Output the (x, y) coordinate of the center of the cell containing the given text.  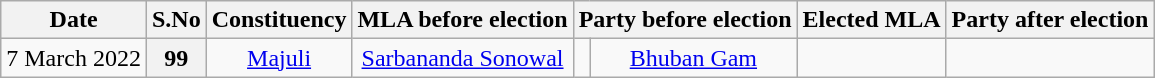
99 (176, 58)
Bhuban Gam (694, 58)
Sarbananda Sonowal (462, 58)
Majuli (279, 58)
Party before election (685, 20)
7 March 2022 (74, 58)
Party after election (1050, 20)
S.No (176, 20)
Elected MLA (872, 20)
Date (74, 20)
MLA before election (462, 20)
Constituency (279, 20)
